Extract the (x, y) coordinate from the center of the cell holding the provided text.  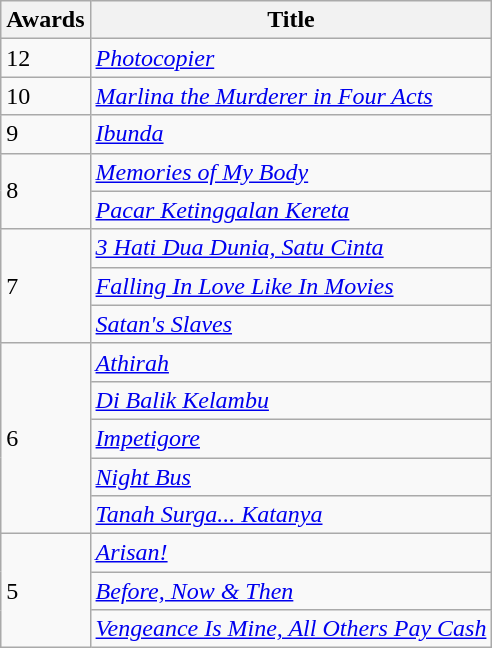
Vengeance Is Mine, All Others Pay Cash (291, 629)
Impetigore (291, 438)
Tanah Surga... Katanya (291, 515)
Photocopier (291, 58)
Memories of My Body (291, 172)
9 (46, 134)
7 (46, 286)
12 (46, 58)
Awards (46, 20)
6 (46, 438)
Athirah (291, 362)
8 (46, 191)
Title (291, 20)
3 Hati Dua Dunia, Satu Cinta (291, 248)
Satan's Slaves (291, 324)
Falling In Love Like In Movies (291, 286)
Before, Now & Then (291, 591)
Arisan! (291, 553)
10 (46, 96)
Di Balik Kelambu (291, 400)
Marlina the Murderer in Four Acts (291, 96)
Pacar Ketinggalan Kereta (291, 210)
Night Bus (291, 477)
5 (46, 591)
Ibunda (291, 134)
